Identify which cell holds the provided text, then report its [X, Y] central coordinate. 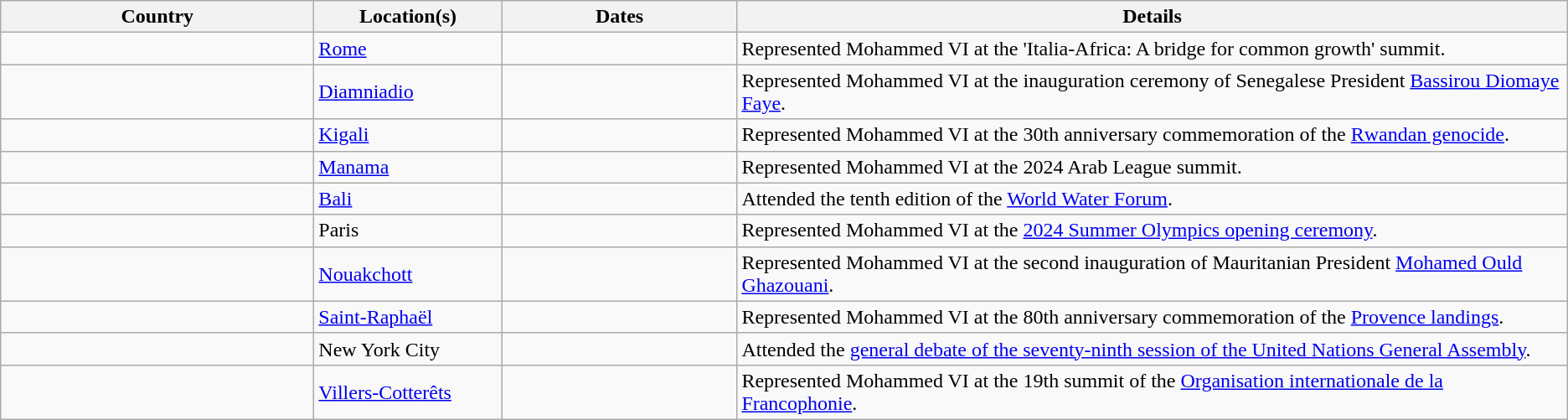
Represented Mohammed VI at the second inauguration of Mauritanian President Mohamed Ould Ghazouani. [1153, 273]
Paris [408, 231]
Represented Mohammed VI at the 'Italia-Africa: A bridge for common growth' summit. [1153, 49]
Represented Mohammed VI at the 30th anniversary commemoration of the Rwandan genocide. [1153, 135]
Represented Mohammed VI at the 2024 Summer Olympics opening ceremony. [1153, 231]
Details [1153, 17]
Represented Mohammed VI at the 2024 Arab League summit. [1153, 167]
Saint-Raphaël [408, 317]
Rome [408, 49]
Villers-Cotterêts [408, 392]
Diamniadio [408, 92]
Represented Mohammed VI at the inauguration ceremony of Senegalese President Bassirou Diomaye Faye. [1153, 92]
Location(s) [408, 17]
Kigali [408, 135]
Attended the general debate of the seventy-ninth session of the United Nations General Assembly. [1153, 349]
Country [157, 17]
Nouakchott [408, 273]
Represented Mohammed VI at the 80th anniversary commemoration of the Provence landings. [1153, 317]
Represented Mohammed VI at the 19th summit of the Organisation internationale de la Francophonie. [1153, 392]
Dates [620, 17]
New York City [408, 349]
Bali [408, 199]
Manama [408, 167]
Attended the tenth edition of the World Water Forum. [1153, 199]
